From the cell containing the given text, extract its center point as [x, y] coordinate. 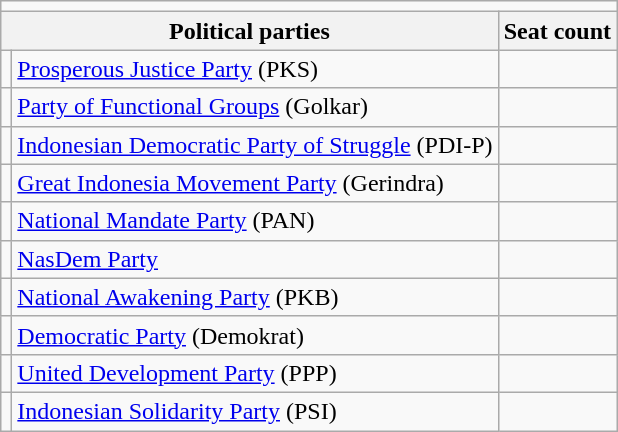
Party of Functional Groups (Golkar) [255, 107]
NasDem Party [255, 259]
Great Indonesia Movement Party (Gerindra) [255, 183]
Indonesian Democratic Party of Struggle (PDI-P) [255, 145]
Political parties [250, 31]
Indonesian Solidarity Party (PSI) [255, 411]
National Awakening Party (PKB) [255, 297]
United Development Party (PPP) [255, 373]
Seat count [557, 31]
Prosperous Justice Party (PKS) [255, 69]
National Mandate Party (PAN) [255, 221]
Democratic Party (Demokrat) [255, 335]
